For the text-containing cell, return its midpoint in [X, Y] coordinate format. 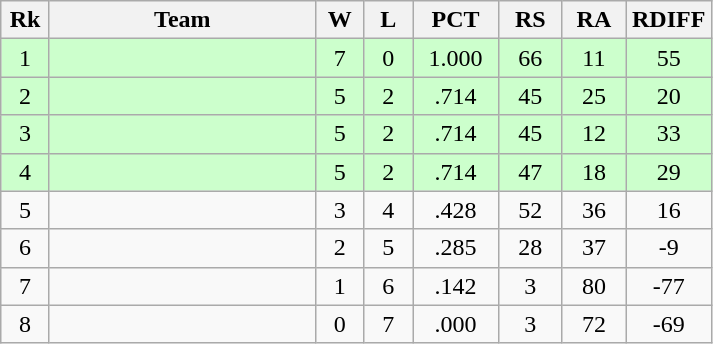
W [340, 20]
20 [669, 96]
.142 [455, 286]
52 [531, 210]
8 [26, 324]
29 [669, 172]
-77 [669, 286]
16 [669, 210]
55 [669, 58]
-69 [669, 324]
72 [594, 324]
Team [182, 20]
66 [531, 58]
33 [669, 134]
18 [594, 172]
PCT [455, 20]
Rk [26, 20]
L [388, 20]
11 [594, 58]
37 [594, 248]
.000 [455, 324]
.285 [455, 248]
80 [594, 286]
-9 [669, 248]
.428 [455, 210]
RDIFF [669, 20]
36 [594, 210]
RA [594, 20]
12 [594, 134]
25 [594, 96]
47 [531, 172]
RS [531, 20]
28 [531, 248]
1.000 [455, 58]
